Return the [x, y] coordinate for the center point of the cell that contains the specified text.  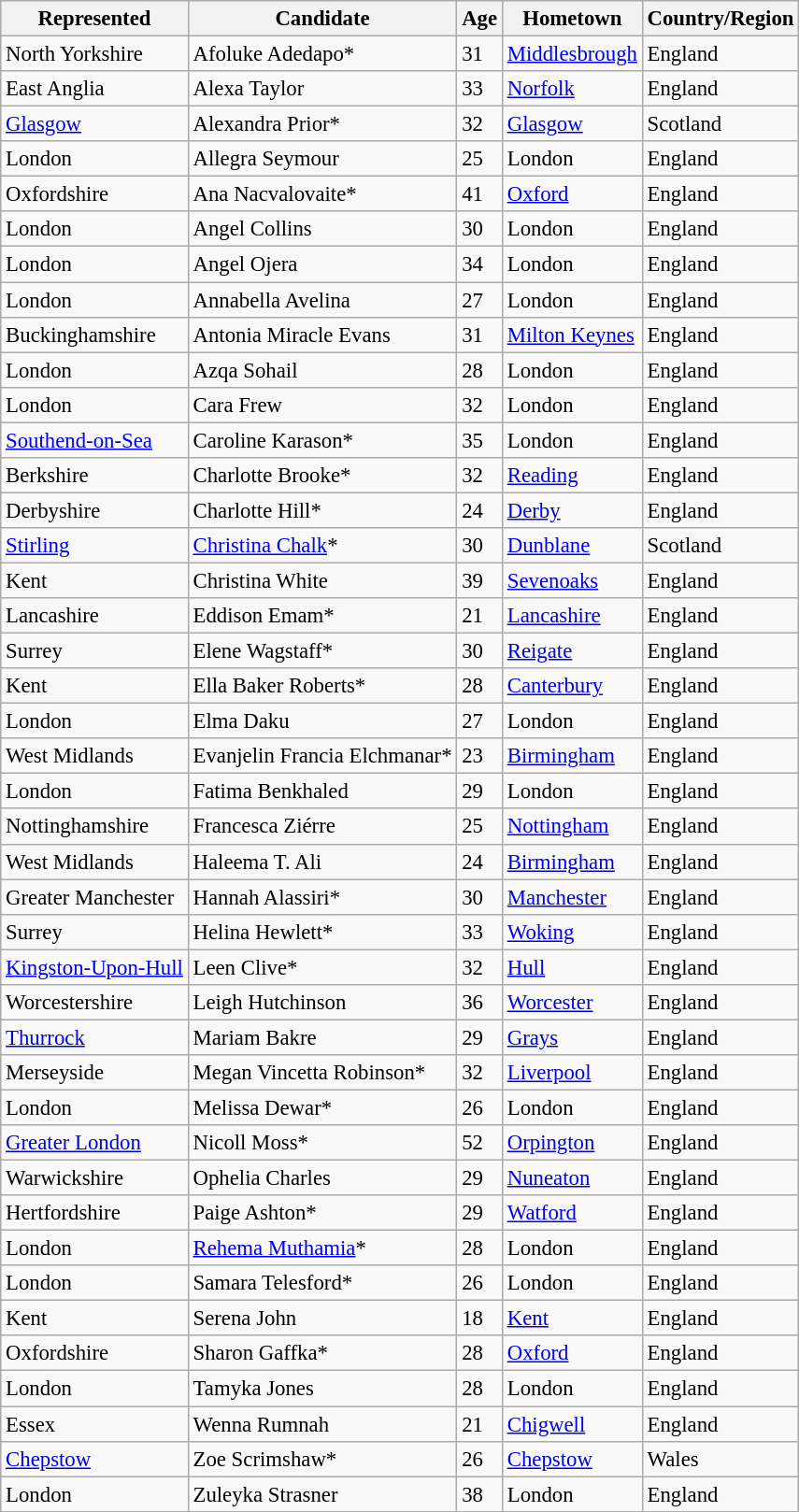
Worcester [572, 1003]
Dunblane [572, 546]
Nottingham [572, 827]
Francesca Ziérre [322, 827]
North Yorkshire [94, 54]
Hull [572, 967]
Christina White [322, 580]
Alexandra Prior* [322, 124]
36 [480, 1003]
Nuneaton [572, 1178]
Azqa Sohail [322, 370]
Ana Nacvalovaite* [322, 194]
Melissa Dewar* [322, 1107]
Annabella Avelina [322, 300]
Afoluke Adedapo* [322, 54]
Sevenoaks [572, 580]
Leen Clive* [322, 967]
23 [480, 756]
Essex [94, 1424]
35 [480, 440]
Paige Ashton* [322, 1213]
Berkshire [94, 476]
Grays [572, 1037]
Zoe Scrimshaw* [322, 1459]
Kingston-Upon-Hull [94, 967]
Greater Manchester [94, 897]
Wenna Rumnah [322, 1424]
38 [480, 1494]
Eddison Emam* [322, 616]
Norfolk [572, 89]
Country/Region [721, 19]
Charlotte Hill* [322, 510]
52 [480, 1143]
Cara Frew [322, 405]
Reading [572, 476]
Alexa Taylor [322, 89]
Age [480, 19]
Ophelia Charles [322, 1178]
Helina Hewlett* [322, 932]
Fatima Benkhaled [322, 792]
18 [480, 1319]
39 [480, 580]
Derbyshire [94, 510]
34 [480, 264]
Elene Wagstaff* [322, 651]
Antonia Miracle Evans [322, 335]
Canterbury [572, 686]
Elma Daku [322, 721]
Chigwell [572, 1424]
Liverpool [572, 1073]
Buckinghamshire [94, 335]
Hannah Alassiri* [322, 897]
Derby [572, 510]
Manchester [572, 897]
Mariam Bakre [322, 1037]
Serena John [322, 1319]
Watford [572, 1213]
Greater London [94, 1143]
Merseyside [94, 1073]
Christina Chalk* [322, 546]
Nicoll Moss* [322, 1143]
Haleema T. Ali [322, 862]
Caroline Karason* [322, 440]
East Anglia [94, 89]
Milton Keynes [572, 335]
Evanjelin Francia Elchmanar* [322, 756]
Nottinghamshire [94, 827]
Charlotte Brooke* [322, 476]
Worcestershire [94, 1003]
Southend-on-Sea [94, 440]
Angel Ojera [322, 264]
Reigate [572, 651]
Zuleyka Strasner [322, 1494]
Woking [572, 932]
Tamyka Jones [322, 1389]
Sharon Gaffka* [322, 1354]
Candidate [322, 19]
Samara Telesford* [322, 1283]
Hometown [572, 19]
Stirling [94, 546]
Angel Collins [322, 229]
Allegra Seymour [322, 159]
Hertfordshire [94, 1213]
Ella Baker Roberts* [322, 686]
Leigh Hutchinson [322, 1003]
Warwickshire [94, 1178]
Megan Vincetta Robinson* [322, 1073]
Wales [721, 1459]
Rehema Muthamia* [322, 1248]
Represented [94, 19]
Middlesbrough [572, 54]
Thurrock [94, 1037]
41 [480, 194]
Orpington [572, 1143]
